Identify which cell holds the provided text, then report its (X, Y) central coordinate. 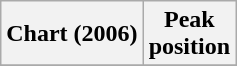
Peakposition (189, 34)
Chart (2006) (72, 34)
